Locate the cell with the specified text and output its (X, Y) center coordinate. 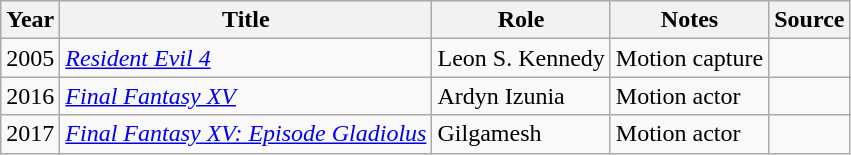
Source (810, 20)
2017 (30, 134)
Ardyn Izunia (521, 96)
Notes (689, 20)
Role (521, 20)
Final Fantasy XV: Episode Gladiolus (246, 134)
Gilgamesh (521, 134)
Title (246, 20)
2016 (30, 96)
Motion capture (689, 58)
Final Fantasy XV (246, 96)
Year (30, 20)
2005 (30, 58)
Leon S. Kennedy (521, 58)
Resident Evil 4 (246, 58)
